Identify which cell holds the provided text, then report its [X, Y] central coordinate. 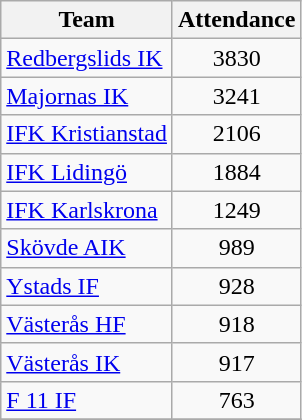
Majornas IK [87, 96]
989 [236, 248]
1884 [236, 172]
763 [236, 400]
928 [236, 286]
917 [236, 362]
Västerås IK [87, 362]
Redbergslids IK [87, 58]
Västerås HF [87, 324]
1249 [236, 210]
IFK Lidingö [87, 172]
3830 [236, 58]
IFK Karlskrona [87, 210]
2106 [236, 134]
Attendance [236, 20]
F 11 IF [87, 400]
Skövde AIK [87, 248]
Team [87, 20]
3241 [236, 96]
918 [236, 324]
IFK Kristianstad [87, 134]
Ystads IF [87, 286]
